Provide the [x, y] coordinate of the cell's center where the given text is located.  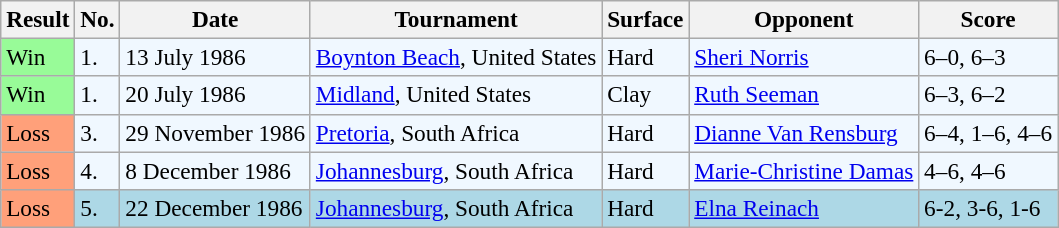
Surface [646, 19]
6–0, 6–3 [988, 57]
No. [98, 19]
13 July 1986 [215, 57]
Marie-Christine Damas [804, 170]
Sheri Norris [804, 57]
20 July 1986 [215, 95]
6–4, 1–6, 4–6 [988, 133]
3. [98, 133]
Opponent [804, 19]
4–6, 4–6 [988, 170]
8 December 1986 [215, 170]
5. [98, 208]
6–3, 6–2 [988, 95]
29 November 1986 [215, 133]
Pretoria, South Africa [456, 133]
6-2, 3-6, 1-6 [988, 208]
Result [38, 19]
Clay [646, 95]
Midland, United States [456, 95]
Ruth Seeman [804, 95]
Boynton Beach, United States [456, 57]
Date [215, 19]
Dianne Van Rensburg [804, 133]
Score [988, 19]
22 December 1986 [215, 208]
4. [98, 170]
Elna Reinach [804, 208]
Tournament [456, 19]
